Identify which cell holds the provided text, then report its [x, y] central coordinate. 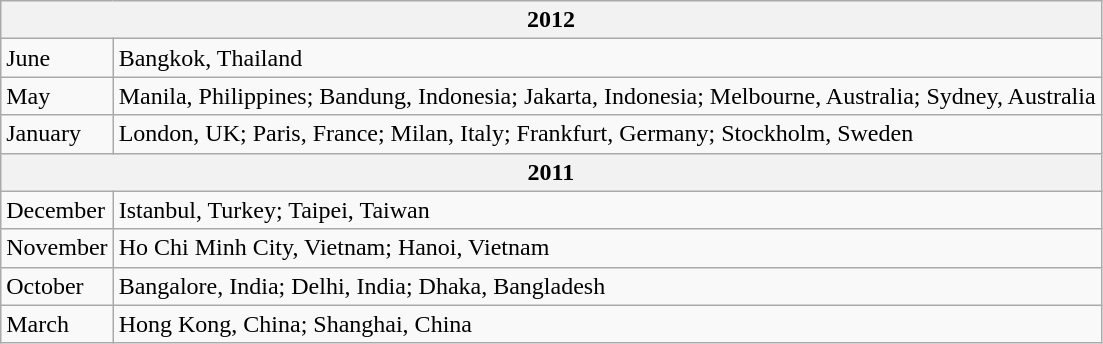
March [57, 324]
Istanbul, Turkey; Taipei, Taiwan [607, 210]
Bangalore, India; Delhi, India; Dhaka, Bangladesh [607, 286]
2011 [551, 172]
November [57, 248]
Ho Chi Minh City, Vietnam; Hanoi, Vietnam [607, 248]
London, UK; Paris, France; Milan, Italy; Frankfurt, Germany; Stockholm, Sweden [607, 134]
Bangkok, Thailand [607, 58]
January [57, 134]
Manila, Philippines; Bandung, Indonesia; Jakarta, Indonesia; Melbourne, Australia; Sydney, Australia [607, 96]
October [57, 286]
June [57, 58]
2012 [551, 20]
May [57, 96]
December [57, 210]
Hong Kong, China; Shanghai, China [607, 324]
